Pinpoint the cell where the given text exists, returning its (X, Y) midpoint coordinate. 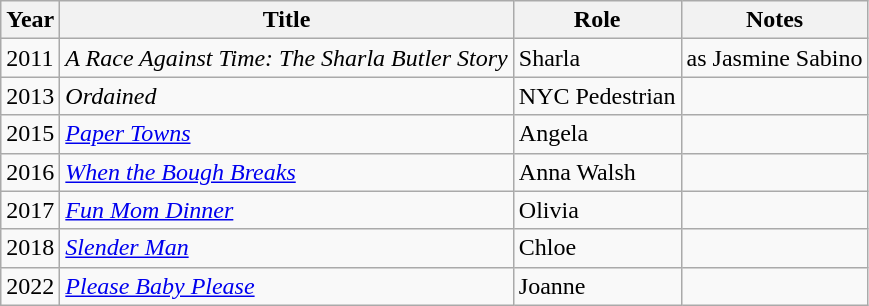
as Jasmine Sabino (774, 58)
Chloe (597, 248)
2017 (30, 210)
Sharla (597, 58)
Fun Mom Dinner (286, 210)
Year (30, 20)
2016 (30, 172)
Paper Towns (286, 134)
Angela (597, 134)
Please Baby Please (286, 286)
When the Bough Breaks (286, 172)
A Race Against Time: The Sharla Butler Story (286, 58)
2018 (30, 248)
Anna Walsh (597, 172)
NYC Pedestrian (597, 96)
Joanne (597, 286)
Slender Man (286, 248)
Olivia (597, 210)
2015 (30, 134)
2013 (30, 96)
Notes (774, 20)
2022 (30, 286)
2011 (30, 58)
Title (286, 20)
Ordained (286, 96)
Role (597, 20)
